Find where the given text appears and provide that cell's center as (X, Y) coordinate. 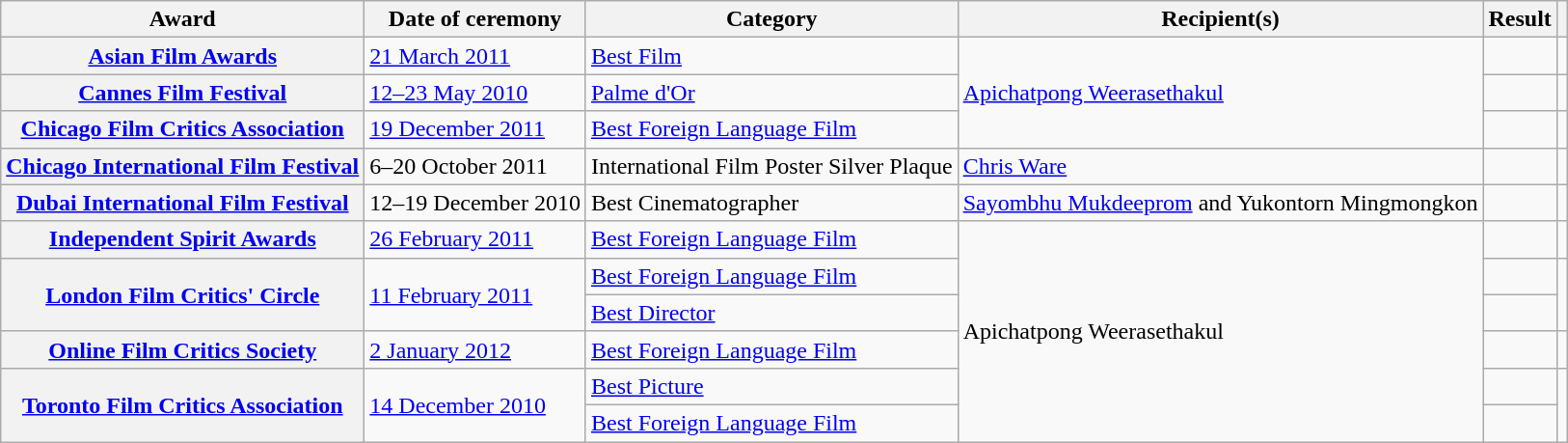
Online Film Critics Society (183, 349)
London Film Critics' Circle (183, 294)
Result (1520, 19)
Palme d'Or (771, 93)
12–19 December 2010 (475, 203)
Category (771, 19)
Best Director (771, 313)
11 February 2011 (475, 294)
19 December 2011 (475, 129)
Best Film (771, 56)
Independent Spirit Awards (183, 239)
Best Picture (771, 386)
26 February 2011 (475, 239)
Asian Film Awards (183, 56)
International Film Poster Silver Plaque (771, 166)
6–20 October 2011 (475, 166)
21 March 2011 (475, 56)
Cannes Film Festival (183, 93)
Date of ceremony (475, 19)
Award (183, 19)
2 January 2012 (475, 349)
Toronto Film Critics Association (183, 404)
14 December 2010 (475, 404)
Dubai International Film Festival (183, 203)
Chris Ware (1221, 166)
12–23 May 2010 (475, 93)
Best Cinematographer (771, 203)
Chicago International Film Festival (183, 166)
Sayombhu Mukdeeprom and Yukontorn Mingmongkon (1221, 203)
Recipient(s) (1221, 19)
Chicago Film Critics Association (183, 129)
